For the text-containing cell, return its midpoint in (X, Y) coordinate format. 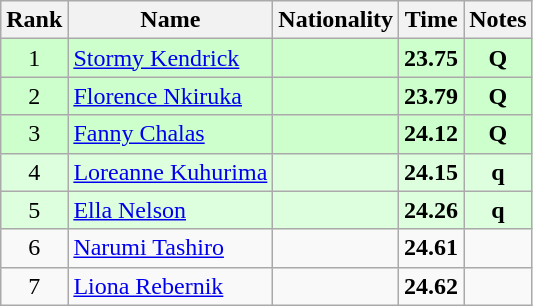
Fanny Chalas (170, 134)
5 (34, 210)
24.12 (432, 134)
24.26 (432, 210)
24.15 (432, 172)
Nationality (336, 20)
Florence Nkiruka (170, 96)
4 (34, 172)
23.79 (432, 96)
Liona Rebernik (170, 286)
3 (34, 134)
Ella Nelson (170, 210)
Narumi Tashiro (170, 248)
7 (34, 286)
24.62 (432, 286)
Rank (34, 20)
Stormy Kendrick (170, 58)
Notes (498, 20)
24.61 (432, 248)
1 (34, 58)
23.75 (432, 58)
Loreanne Kuhurima (170, 172)
2 (34, 96)
Name (170, 20)
Time (432, 20)
6 (34, 248)
